Locate the cell with the specified text and output its (X, Y) center coordinate. 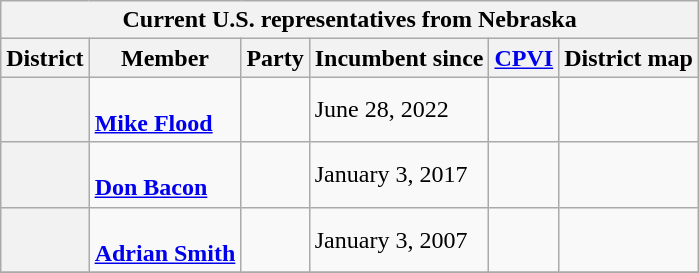
January 3, 2007 (399, 240)
Party (275, 58)
January 3, 2017 (399, 174)
June 28, 2022 (399, 110)
Mike Flood (165, 110)
Member (165, 58)
Incumbent since (399, 58)
Don Bacon (165, 174)
Current U.S. representatives from Nebraska (350, 20)
CPVI (524, 58)
Adrian Smith (165, 240)
District (45, 58)
District map (629, 58)
